Locate the cell with the specified text and output its [X, Y] center coordinate. 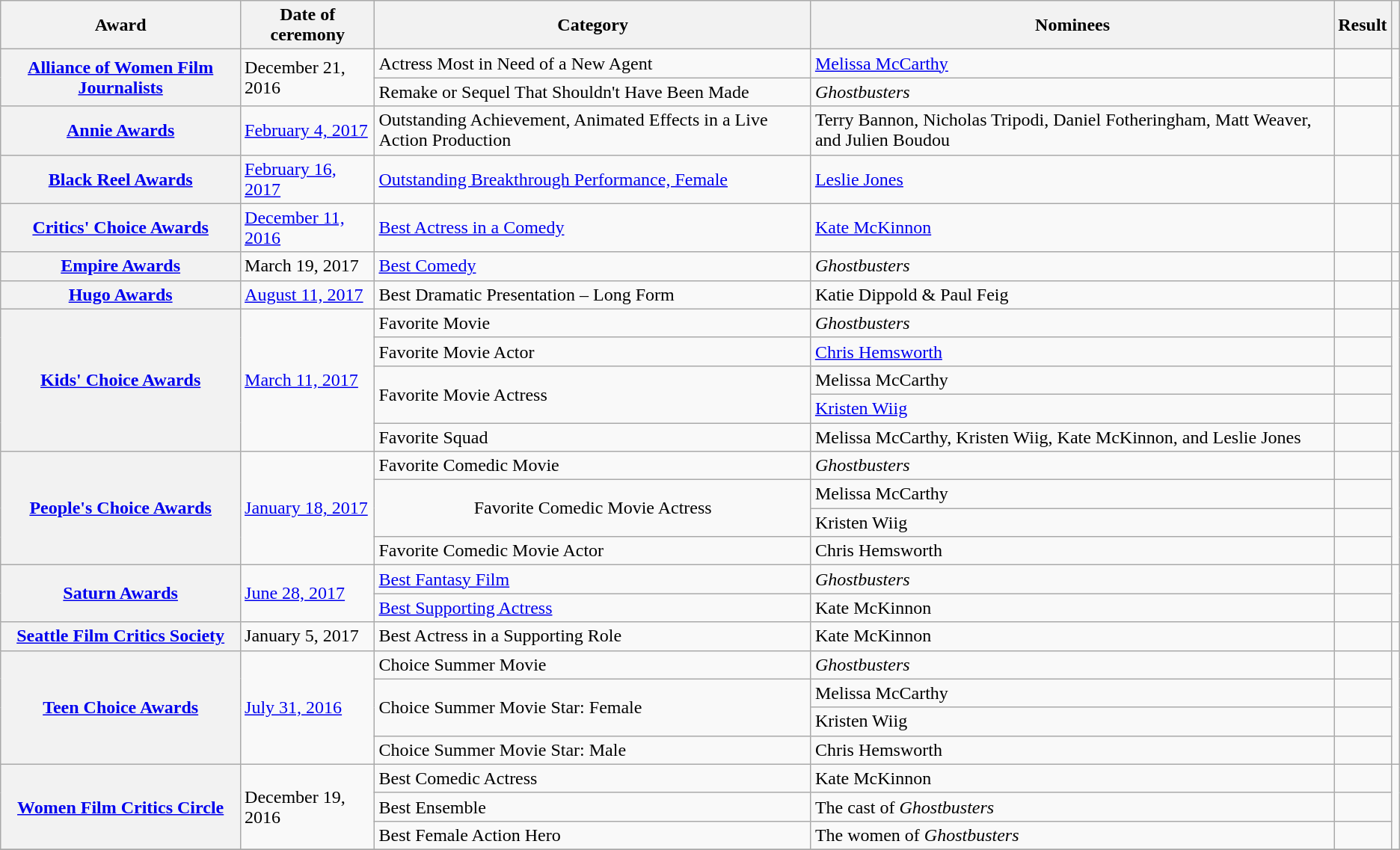
December 11, 2016 [308, 227]
Favorite Comedic Movie [592, 466]
Best Supporting Actress [592, 608]
Choice Summer Movie [592, 665]
Best Dramatic Presentation – Long Form [592, 295]
Teen Choice Awards [121, 707]
Leslie Jones [1072, 179]
Critics' Choice Awards [121, 227]
Date of ceremony [308, 25]
Seattle Film Critics Society [121, 636]
Best Ensemble [592, 807]
Best Actress in a Supporting Role [592, 636]
Best Comedy [592, 266]
January 5, 2017 [308, 636]
August 11, 2017 [308, 295]
Favorite Squad [592, 437]
Best Comedic Actress [592, 778]
The cast of Ghostbusters [1072, 807]
Remake or Sequel That Shouldn't Have Been Made [592, 92]
Hugo Awards [121, 295]
Best Actress in a Comedy [592, 227]
Actress Most in Need of a New Agent [592, 64]
Empire Awards [121, 266]
Terry Bannon, Nicholas Tripodi, Daniel Fotheringham, Matt Weaver, and Julien Boudou [1072, 130]
February 4, 2017 [308, 130]
Favorite Comedic Movie Actor [592, 551]
December 19, 2016 [308, 807]
March 11, 2017 [308, 380]
Saturn Awards [121, 594]
Choice Summer Movie Star: Female [592, 707]
Kids' Choice Awards [121, 380]
Best Female Action Hero [592, 835]
Annie Awards [121, 130]
Black Reel Awards [121, 179]
March 19, 2017 [308, 266]
Category [592, 25]
January 18, 2017 [308, 508]
Outstanding Achievement, Animated Effects in a Live Action Production [592, 130]
December 21, 2016 [308, 78]
Favorite Movie Actress [592, 394]
Alliance of Women Film Journalists [121, 78]
Award [121, 25]
People's Choice Awards [121, 508]
Result [1363, 25]
Katie Dippold & Paul Feig [1072, 295]
Favorite Movie Actor [592, 351]
Choice Summer Movie Star: Male [592, 750]
July 31, 2016 [308, 707]
Best Fantasy Film [592, 579]
Melissa McCarthy, Kristen Wiig, Kate McKinnon, and Leslie Jones [1072, 437]
Favorite Movie [592, 323]
June 28, 2017 [308, 594]
Nominees [1072, 25]
Outstanding Breakthrough Performance, Female [592, 179]
Women Film Critics Circle [121, 807]
The women of Ghostbusters [1072, 835]
Favorite Comedic Movie Actress [592, 508]
February 16, 2017 [308, 179]
